Return [x, y] of the center of cell containing provided text 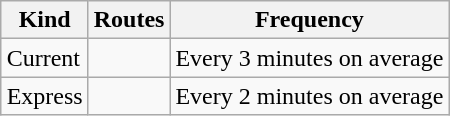
Current [44, 58]
Kind [44, 20]
Express [44, 96]
Every 2 minutes on average [310, 96]
Every 3 minutes on average [310, 58]
Routes [129, 20]
Frequency [310, 20]
